Output the (X, Y) coordinate of the center of the cell containing the given text.  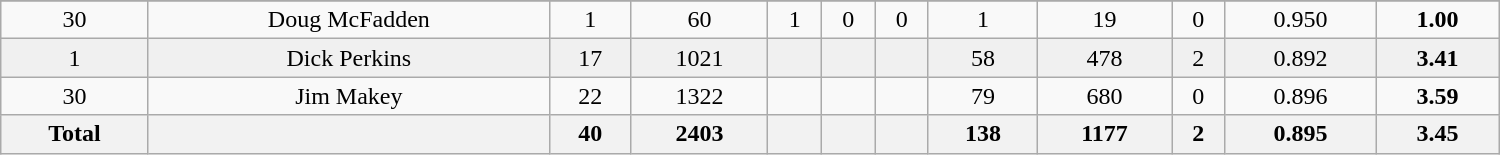
680 (1105, 96)
19 (1105, 20)
Dick Perkins (348, 58)
60 (700, 20)
0.950 (1300, 20)
3.41 (1438, 58)
1021 (700, 58)
3.45 (1438, 134)
138 (982, 134)
0.896 (1300, 96)
Jim Makey (348, 96)
40 (590, 134)
0.895 (1300, 134)
Doug McFadden (348, 20)
478 (1105, 58)
1177 (1105, 134)
1322 (700, 96)
2403 (700, 134)
3.59 (1438, 96)
22 (590, 96)
1.00 (1438, 20)
Total (74, 134)
58 (982, 58)
0.892 (1300, 58)
17 (590, 58)
79 (982, 96)
